Search for the cell housing the specified text and yield its (X, Y) center coordinate. 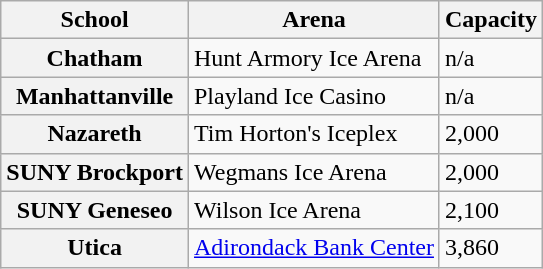
Capacity (490, 20)
Utica (95, 248)
Nazareth (95, 134)
Hunt Armory Ice Arena (314, 58)
Manhattanville (95, 96)
Wilson Ice Arena (314, 210)
SUNY Brockport (95, 172)
School (95, 20)
Adirondack Bank Center (314, 248)
SUNY Geneseo (95, 210)
Playland Ice Casino (314, 96)
Arena (314, 20)
Chatham (95, 58)
2,100 (490, 210)
Wegmans Ice Arena (314, 172)
Tim Horton's Iceplex (314, 134)
3,860 (490, 248)
